Return (x, y) of the center of cell containing provided text 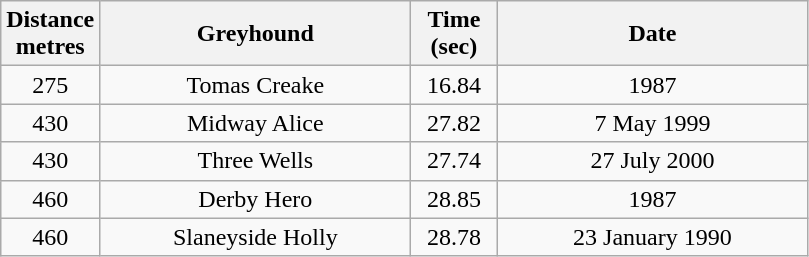
23 January 1990 (652, 237)
Time (sec) (454, 34)
27 July 2000 (652, 161)
Tomas Creake (256, 85)
27.74 (454, 161)
Slaneyside Holly (256, 237)
275 (50, 85)
Three Wells (256, 161)
28.85 (454, 199)
Date (652, 34)
27.82 (454, 123)
16.84 (454, 85)
Greyhound (256, 34)
Derby Hero (256, 199)
Distance metres (50, 34)
28.78 (454, 237)
7 May 1999 (652, 123)
Midway Alice (256, 123)
